Return [x, y] of the center of cell containing provided text 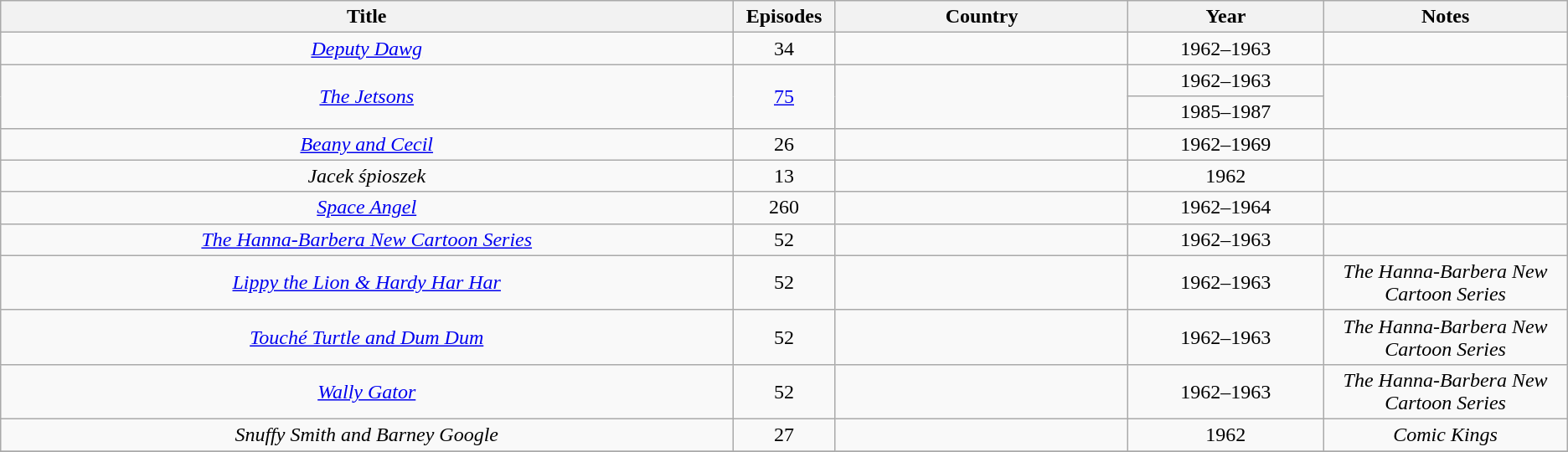
13 [784, 176]
Deputy Dawg [367, 49]
Country [982, 17]
27 [784, 434]
1962–1969 [1226, 144]
Comic Kings [1446, 434]
Episodes [784, 17]
Wally Gator [367, 392]
26 [784, 144]
75 [784, 96]
Notes [1446, 17]
The Jetsons [367, 96]
1962–1964 [1226, 208]
Title [367, 17]
Snuffy Smith and Barney Google [367, 434]
34 [784, 49]
Touché Turtle and Dum Dum [367, 336]
260 [784, 208]
Jacek śpioszek [367, 176]
Beany and Cecil [367, 144]
Lippy the Lion & Hardy Har Har [367, 283]
Space Angel [367, 208]
Year [1226, 17]
1985–1987 [1226, 112]
